Provide the [x, y] coordinate of the cell's center where the given text is located.  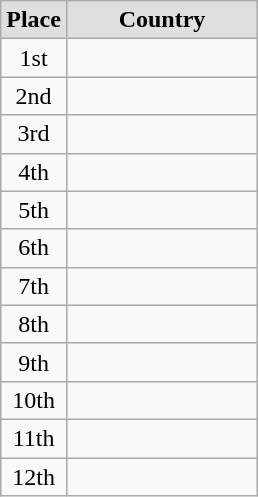
Country [162, 20]
5th [34, 210]
8th [34, 324]
12th [34, 477]
Place [34, 20]
1st [34, 58]
4th [34, 172]
9th [34, 362]
11th [34, 438]
6th [34, 248]
10th [34, 400]
2nd [34, 96]
7th [34, 286]
3rd [34, 134]
